Find where the given text appears and provide that cell's center as [x, y] coordinate. 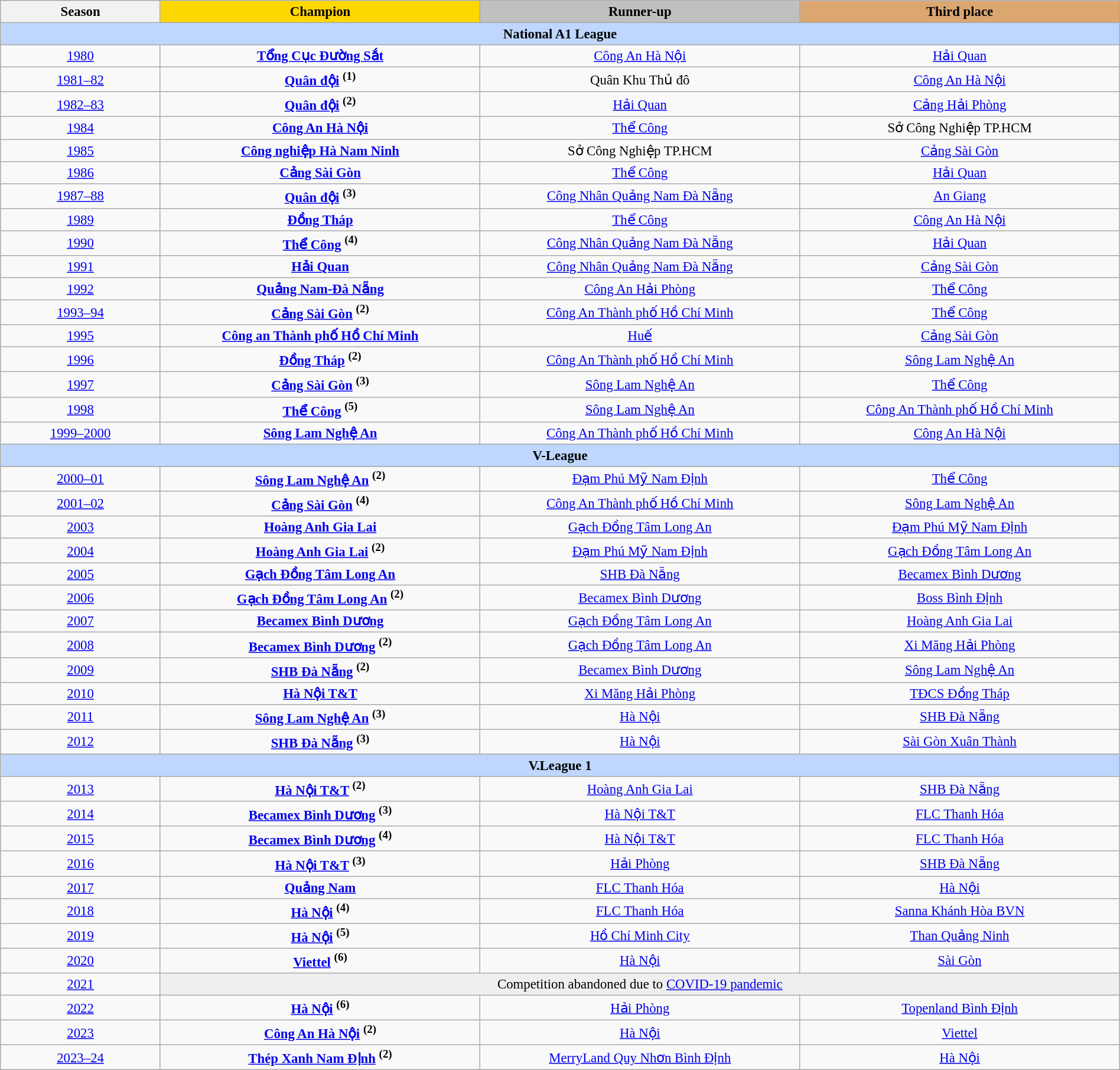
Than Quảng Ninh [959, 936]
Third place [959, 12]
Cảng Hải Phòng [959, 105]
Becamex Bình Dương (4) [320, 839]
Cảng Sài Gòn (4) [320, 504]
Cảng Sài Gòn (2) [320, 312]
V-League [560, 455]
Sông Lam Nghệ An (3) [320, 717]
1996 [80, 360]
1990 [80, 243]
1987–88 [80, 196]
Becamex Bình Dương (2) [320, 645]
1980 [80, 56]
SHB Đà Nẵng (3) [320, 742]
2015 [80, 839]
Tổng Cục Đường Sắt [320, 56]
Season [80, 12]
Quân đội (2) [320, 105]
Competition abandoned due to COVID-19 pandemic [640, 984]
2000–01 [80, 479]
Hà Nội (5) [320, 936]
Công nghiệp Hà Nam Ninh [320, 151]
Hà Nội (6) [320, 1008]
Thể Công (4) [320, 243]
1981–82 [80, 80]
Thể Công (5) [320, 409]
National A1 League [560, 34]
2020 [80, 961]
2003 [80, 527]
1998 [80, 409]
Sài Gòn Xuân Thành [959, 742]
Sông Lam Nghệ An (2) [320, 479]
Viettel (6) [320, 961]
An Giang [959, 196]
Viettel [959, 1033]
Công An Hải Phòng [640, 289]
Hà Nội T&T (3) [320, 864]
Gạch Đồng Tâm Long An (2) [320, 598]
2016 [80, 864]
2018 [80, 911]
Becamex Bình Dương (3) [320, 814]
Đồng Tháp (2) [320, 360]
Đồng Tháp [320, 220]
1995 [80, 336]
TĐCS Đồng Tháp [959, 693]
2009 [80, 670]
2019 [80, 936]
1993–94 [80, 312]
Hồ Chí Minh City [640, 936]
Topenland Bình Định [959, 1008]
2011 [80, 717]
1999–2000 [80, 433]
2013 [80, 789]
Hà Nội T&T (2) [320, 789]
Quân Khu Thủ đô [640, 80]
2001–02 [80, 504]
1982–83 [80, 105]
1986 [80, 172]
2022 [80, 1008]
2005 [80, 575]
Runner-up [640, 12]
Quảng Nam [320, 888]
2007 [80, 622]
2006 [80, 598]
Công an Thành phố Hồ Chí Minh [320, 336]
2021 [80, 984]
2023 [80, 1033]
Công An Hà Nội (2) [320, 1033]
2023–24 [80, 1058]
1992 [80, 289]
Quảng Nam-Đà Nẵng [320, 289]
Hà Nội (4) [320, 911]
1991 [80, 267]
2008 [80, 645]
Boss Bình Định [959, 598]
Hoàng Anh Gia Lai (2) [320, 551]
Huế [640, 336]
Thép Xanh Nam Định (2) [320, 1058]
2010 [80, 693]
Cảng Sài Gòn (3) [320, 384]
1997 [80, 384]
Champion [320, 12]
Sanna Khánh Hòa BVN [959, 911]
1984 [80, 128]
2012 [80, 742]
1989 [80, 220]
2017 [80, 888]
Sài Gòn [959, 961]
Quân đội (1) [320, 80]
V.League 1 [560, 765]
1985 [80, 151]
2014 [80, 814]
2004 [80, 551]
SHB Đà Nẵng (2) [320, 670]
MerryLand Quy Nhơn Bình Định [640, 1058]
Quân đội (3) [320, 196]
